Output the [X, Y] coordinate of the center of the cell containing the given text.  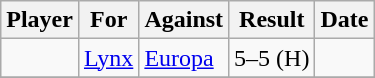
Against [184, 20]
Lynx [108, 58]
For [108, 20]
5–5 (H) [272, 58]
Date [344, 20]
Europa [184, 58]
Result [272, 20]
Player [40, 20]
